Determine the (x, y) coordinate at the center of the cell enclosing the given text.  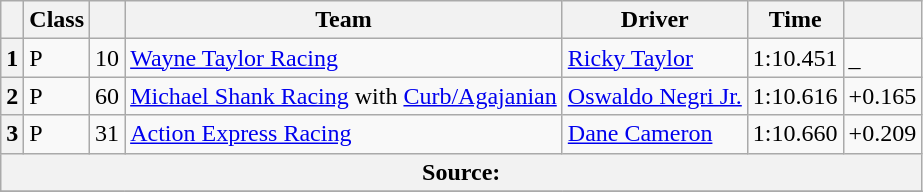
Wayne Taylor Racing (344, 58)
+0.165 (882, 96)
Action Express Racing (344, 134)
3 (12, 134)
31 (108, 134)
Source: (462, 172)
Driver (654, 20)
1:10.451 (795, 58)
Team (344, 20)
Dane Cameron (654, 134)
10 (108, 58)
2 (12, 96)
60 (108, 96)
1 (12, 58)
1:10.616 (795, 96)
1:10.660 (795, 134)
Class (57, 20)
Oswaldo Negri Jr. (654, 96)
Ricky Taylor (654, 58)
Time (795, 20)
_ (882, 58)
+0.209 (882, 134)
Michael Shank Racing with Curb/Agajanian (344, 96)
